Extract the (X, Y) coordinate from the center of the cell holding the provided text.  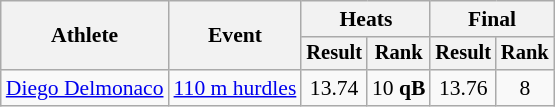
8 (525, 88)
Final (492, 19)
110 m hurdles (236, 88)
Event (236, 36)
Heats (366, 19)
Athlete (85, 36)
10 qB (399, 88)
Diego Delmonaco (85, 88)
13.74 (334, 88)
13.76 (463, 88)
